Scan for the cell matching the given text and deliver its [X, Y] coordinate at center. 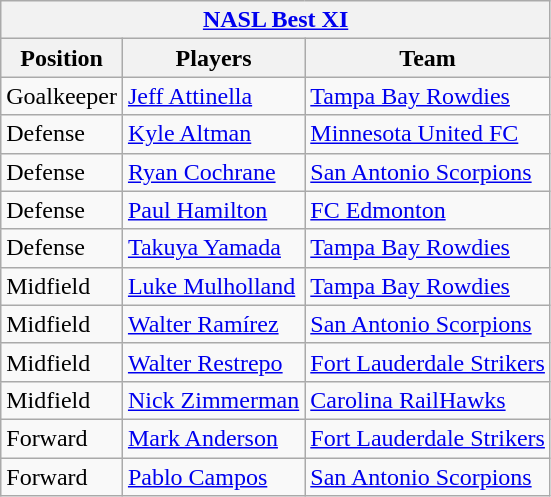
NASL Best XI [276, 20]
Luke Mulholland [213, 286]
Nick Zimmerman [213, 400]
Takuya Yamada [213, 248]
Pablo Campos [213, 477]
Carolina RailHawks [428, 400]
Position [62, 58]
Jeff Attinella [213, 96]
Mark Anderson [213, 438]
Ryan Cochrane [213, 172]
Players [213, 58]
Paul Hamilton [213, 210]
Walter Restrepo [213, 362]
Minnesota United FC [428, 134]
Walter Ramírez [213, 324]
FC Edmonton [428, 210]
Team [428, 58]
Kyle Altman [213, 134]
Goalkeeper [62, 96]
